From the cell containing the given text, extract its center point as [x, y] coordinate. 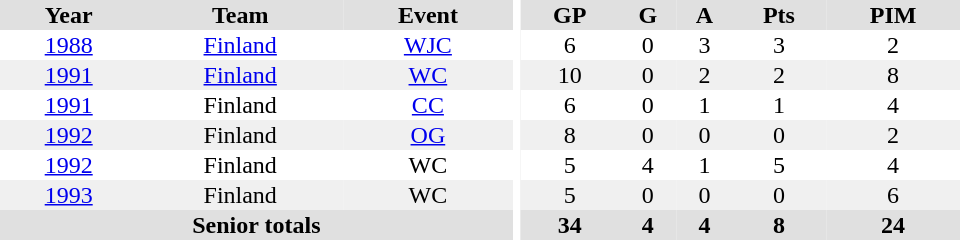
10 [570, 75]
34 [570, 225]
OG [428, 135]
1988 [68, 45]
CC [428, 105]
Pts [779, 15]
24 [893, 225]
A [704, 15]
Event [428, 15]
GP [570, 15]
G [648, 15]
1993 [68, 195]
Year [68, 15]
Senior totals [256, 225]
WJC [428, 45]
PIM [893, 15]
Team [240, 15]
